Search for the cell housing the specified text and yield its [x, y] center coordinate. 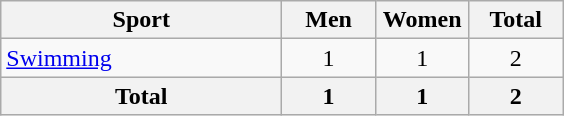
Swimming [142, 58]
Sport [142, 20]
Women [422, 20]
Men [329, 20]
